Find where the given text appears and provide that cell's center as (X, Y) coordinate. 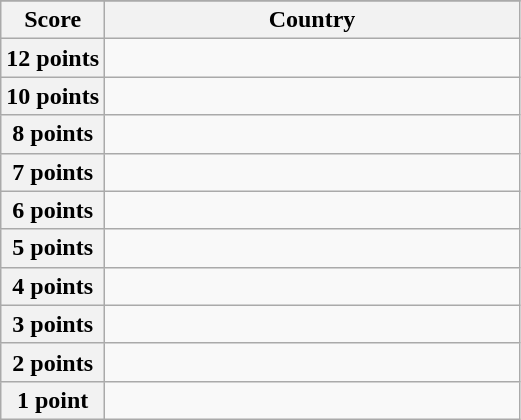
Country (312, 20)
7 points (53, 172)
1 point (53, 400)
2 points (53, 362)
4 points (53, 286)
10 points (53, 96)
3 points (53, 324)
6 points (53, 210)
Score (53, 20)
5 points (53, 248)
8 points (53, 134)
12 points (53, 58)
